Locate the cell with the specified text and output its [x, y] center coordinate. 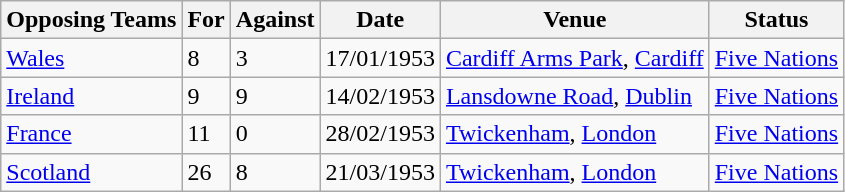
Opposing Teams [92, 20]
17/01/1953 [380, 58]
Venue [574, 20]
26 [206, 172]
3 [275, 58]
11 [206, 134]
Date [380, 20]
Against [275, 20]
Cardiff Arms Park, Cardiff [574, 58]
Status [776, 20]
Lansdowne Road, Dublin [574, 96]
14/02/1953 [380, 96]
0 [275, 134]
For [206, 20]
Scotland [92, 172]
Ireland [92, 96]
France [92, 134]
28/02/1953 [380, 134]
21/03/1953 [380, 172]
Wales [92, 58]
